Identify which cell holds the provided text, then report its (x, y) central coordinate. 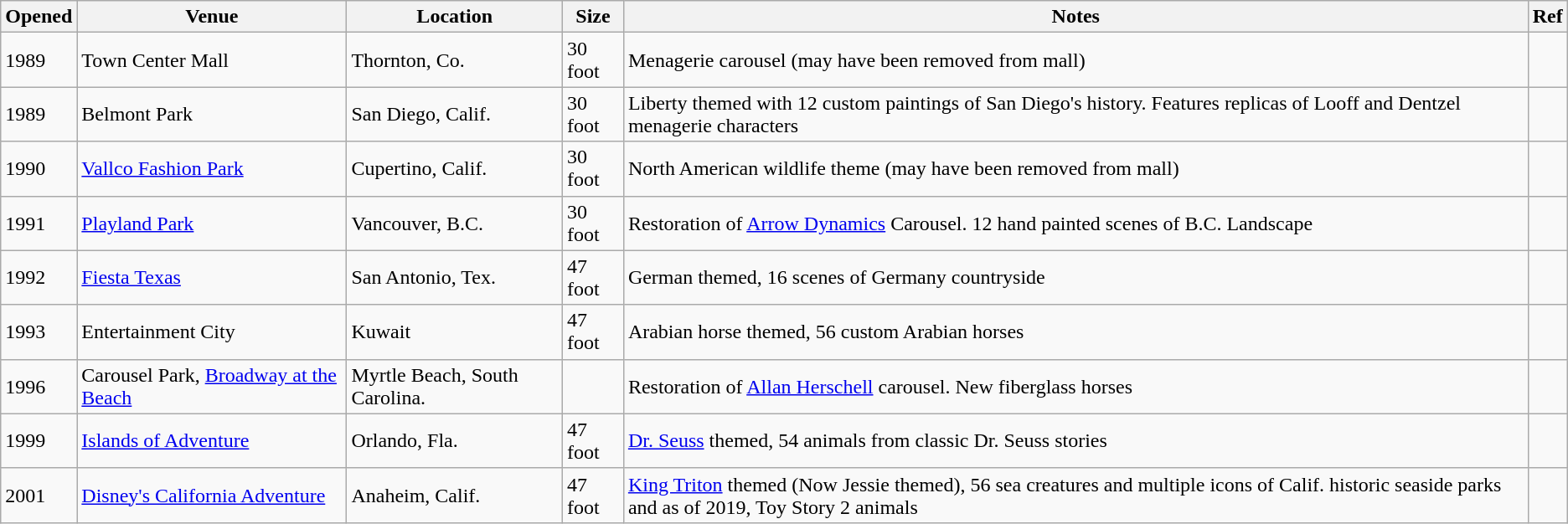
Arabian horse themed, 56 custom Arabian horses (1075, 331)
Opened (39, 17)
Fiesta Texas (212, 278)
Cupertino, Calif. (455, 169)
San Antonio, Tex. (455, 278)
German themed, 16 scenes of Germany countryside (1075, 278)
Myrtle Beach, South Carolina. (455, 387)
Vancouver, B.C. (455, 223)
Notes (1075, 17)
Venue (212, 17)
2001 (39, 496)
Restoration of Allan Herschell carousel. New fiberglass horses (1075, 387)
Thornton, Co. (455, 60)
Islands of Adventure (212, 440)
1992 (39, 278)
Playland Park (212, 223)
Vallco Fashion Park (212, 169)
San Diego, Calif. (455, 114)
Orlando, Fla. (455, 440)
1990 (39, 169)
1999 (39, 440)
Dr. Seuss themed, 54 animals from classic Dr. Seuss stories (1075, 440)
Anaheim, Calif. (455, 496)
Carousel Park, Broadway at the Beach (212, 387)
Belmont Park (212, 114)
Entertainment City (212, 331)
Ref (1548, 17)
Town Center Mall (212, 60)
Restoration of Arrow Dynamics Carousel. 12 hand painted scenes of B.C. Landscape (1075, 223)
Size (593, 17)
1993 (39, 331)
Liberty themed with 12 custom paintings of San Diego's history. Features replicas of Looff and Dentzel menagerie characters (1075, 114)
Menagerie carousel (may have been removed from mall) (1075, 60)
King Triton themed (Now Jessie themed), 56 sea creatures and multiple icons of Calif. historic seaside parks and as of 2019, Toy Story 2 animals (1075, 496)
Location (455, 17)
Disney's California Adventure (212, 496)
1991 (39, 223)
Kuwait (455, 331)
1996 (39, 387)
North American wildlife theme (may have been removed from mall) (1075, 169)
